Find where the given text appears and provide that cell's center as (x, y) coordinate. 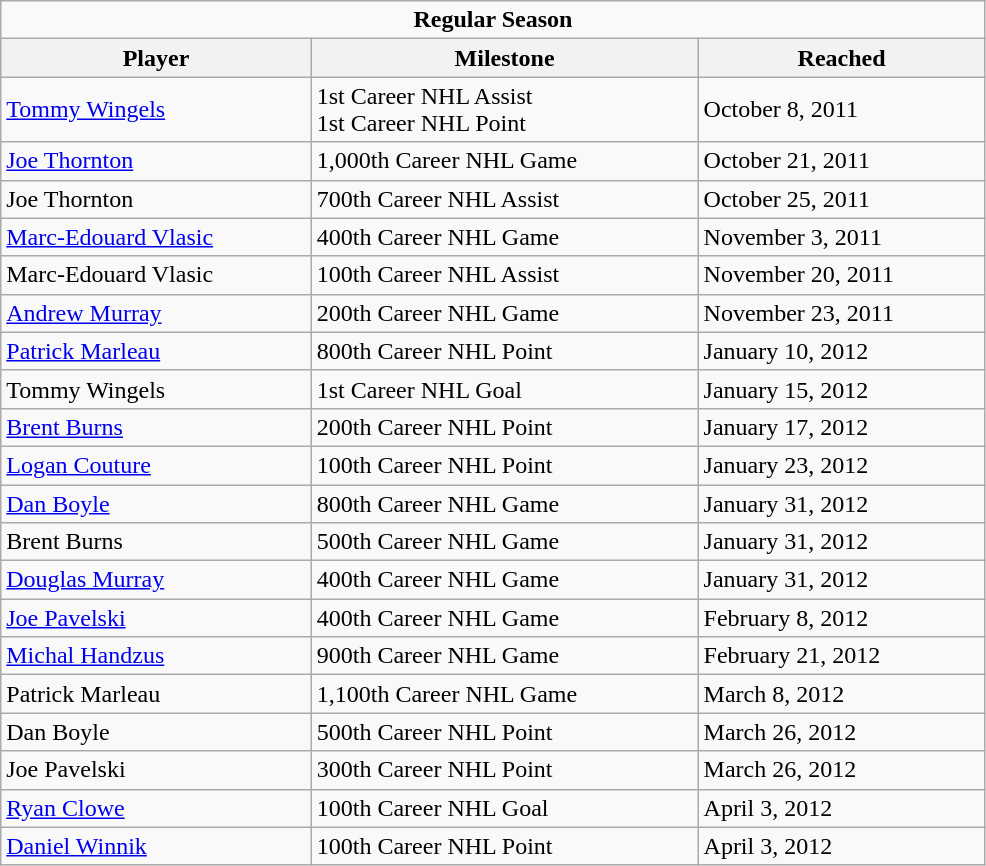
February 21, 2012 (842, 656)
500th Career NHL Game (504, 542)
October 8, 2011 (842, 110)
500th Career NHL Point (504, 732)
1st Career NHL Goal (504, 389)
January 10, 2012 (842, 351)
January 17, 2012 (842, 427)
Player (156, 58)
Milestone (504, 58)
800th Career NHL Point (504, 351)
Michal Handzus (156, 656)
Ryan Clowe (156, 808)
900th Career NHL Game (504, 656)
November 20, 2011 (842, 275)
100th Career NHL Goal (504, 808)
1,100th Career NHL Game (504, 694)
Daniel Winnik (156, 846)
Andrew Murray (156, 313)
October 21, 2011 (842, 161)
March 8, 2012 (842, 694)
Logan Couture (156, 465)
January 15, 2012 (842, 389)
100th Career NHL Assist (504, 275)
700th Career NHL Assist (504, 199)
1,000th Career NHL Game (504, 161)
November 3, 2011 (842, 237)
Reached (842, 58)
Regular Season (493, 20)
200th Career NHL Point (504, 427)
November 23, 2011 (842, 313)
200th Career NHL Game (504, 313)
1st Career NHL Assist1st Career NHL Point (504, 110)
800th Career NHL Game (504, 503)
300th Career NHL Point (504, 770)
October 25, 2011 (842, 199)
January 23, 2012 (842, 465)
Douglas Murray (156, 580)
February 8, 2012 (842, 618)
